Provide the (X, Y) coordinate of the cell's center where the given text is located.  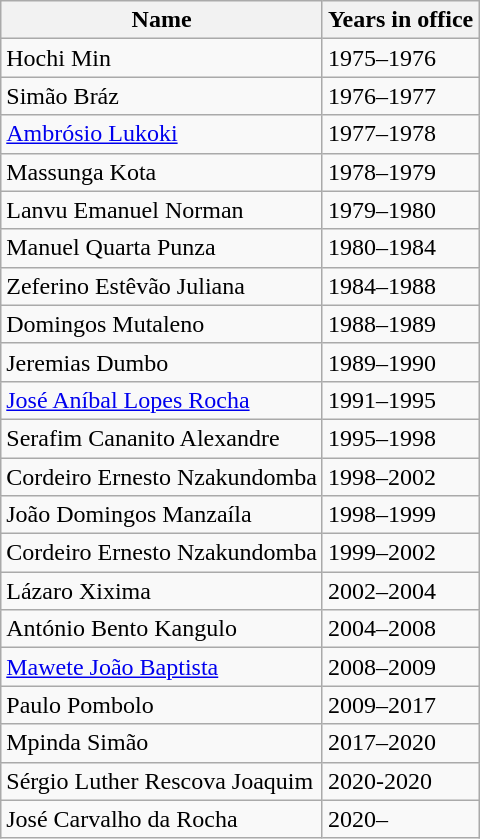
Hochi Min (162, 58)
Lanvu Emanuel Norman (162, 210)
2017–2020 (400, 743)
Name (162, 20)
2004–2008 (400, 629)
1979–1980 (400, 210)
1976–1977 (400, 96)
João Domingos Manzaíla (162, 515)
Paulo Pombolo (162, 705)
Jeremias Dumbo (162, 362)
1975–1976 (400, 58)
1995–1998 (400, 438)
Domingos Mutaleno (162, 324)
Lázaro Xixima (162, 591)
2020-2020 (400, 781)
1999–2002 (400, 553)
1978–1979 (400, 172)
1988–1989 (400, 324)
2009–2017 (400, 705)
Ambrósio Lukoki (162, 134)
2008–2009 (400, 667)
Years in office (400, 20)
José Carvalho da Rocha (162, 819)
1980–1984 (400, 248)
José Aníbal Lopes Rocha (162, 400)
António Bento Kangulo (162, 629)
Manuel Quarta Punza (162, 248)
Massunga Kota (162, 172)
1991–1995 (400, 400)
1984–1988 (400, 286)
1977–1978 (400, 134)
Simão Bráz (162, 96)
Zeferino Estêvão Juliana (162, 286)
1998–2002 (400, 477)
2020– (400, 819)
1989–1990 (400, 362)
2002–2004 (400, 591)
Serafim Cananito Alexandre (162, 438)
Mawete João Baptista (162, 667)
1998–1999 (400, 515)
Sérgio Luther Rescova Joaquim (162, 781)
Mpinda Simão (162, 743)
